Capture the cell that displays the provided text and extract its [X, Y] central coordinate. 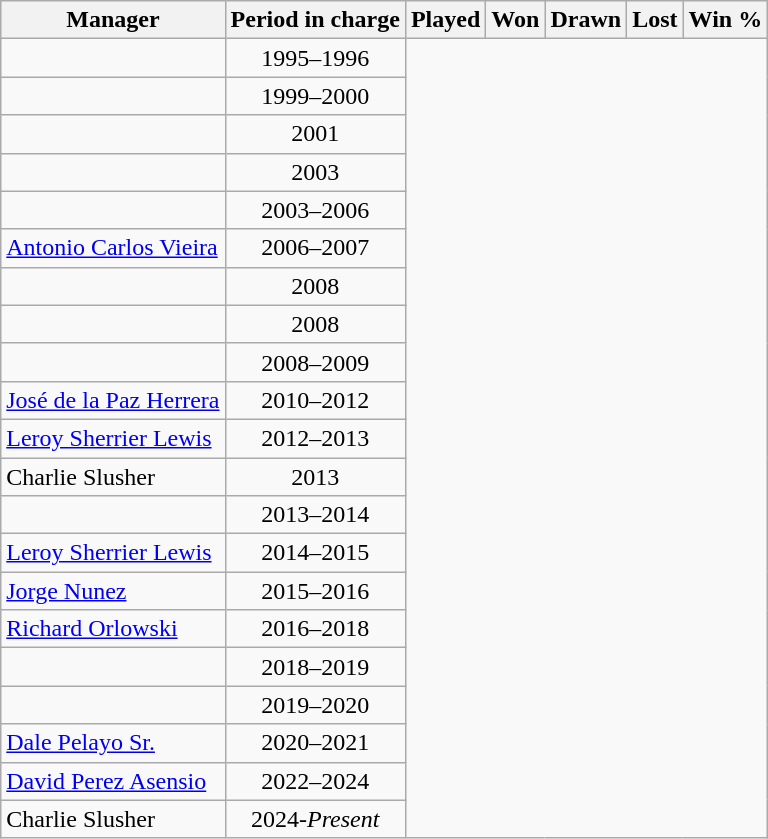
2013–2014 [315, 515]
2016–2018 [315, 629]
2013 [315, 477]
1999–2000 [315, 96]
Antonio Carlos Vieira [113, 248]
Period in charge [315, 20]
2014–2015 [315, 553]
1995–1996 [315, 58]
2020–2021 [315, 743]
David Perez Asensio [113, 781]
Richard Orlowski [113, 629]
Lost [655, 20]
2015–2016 [315, 591]
2010–2012 [315, 400]
2019–2020 [315, 705]
2006–2007 [315, 248]
2018–2019 [315, 667]
Win % [726, 20]
2012–2013 [315, 438]
2008–2009 [315, 362]
Jorge Nunez [113, 591]
Won [516, 20]
2003 [315, 172]
Played [445, 20]
2003–2006 [315, 210]
Manager [113, 20]
2001 [315, 134]
2022–2024 [315, 781]
Drawn [586, 20]
Dale Pelayo Sr. [113, 743]
2024-Present [315, 819]
José de la Paz Herrera [113, 400]
